Provide the (x, y) coordinate of the cell's center where the given text is located.  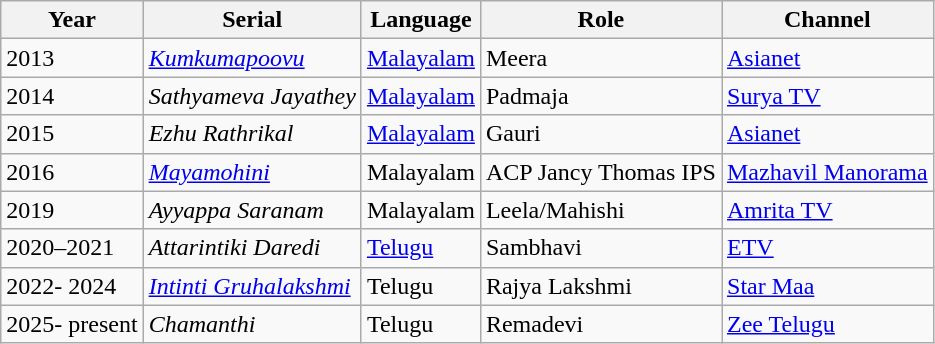
Intinti Gruhalakshmi (252, 286)
Padmaja (600, 96)
Language (420, 20)
Surya TV (828, 96)
Role (600, 20)
2014 (72, 96)
Zee Telugu (828, 324)
Channel (828, 20)
Chamanthi (252, 324)
Leela/Mahishi (600, 210)
Attarintiki Daredi (252, 248)
Mayamohini (252, 172)
2015 (72, 134)
Amrita TV (828, 210)
Star Maa (828, 286)
2013 (72, 58)
2020–2021 (72, 248)
Year (72, 20)
2016 (72, 172)
2025- present (72, 324)
Ezhu Rathrikal (252, 134)
Remadevi (600, 324)
Serial (252, 20)
Sambhavi (600, 248)
Mazhavil Manorama (828, 172)
Kumkumapoovu (252, 58)
ETV (828, 248)
Ayyappa Saranam (252, 210)
2022- 2024 (72, 286)
Rajya Lakshmi (600, 286)
Gauri (600, 134)
ACP Jancy Thomas IPS (600, 172)
Meera (600, 58)
2019 (72, 210)
Sathyameva Jayathey (252, 96)
